Locate the cell with the specified text and output its [X, Y] center coordinate. 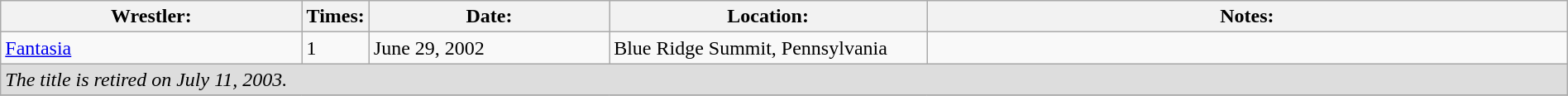
1 [336, 48]
June 29, 2002 [489, 48]
Location: [768, 17]
The title is retired on July 11, 2003. [784, 79]
Times: [336, 17]
Wrestler: [151, 17]
Blue Ridge Summit, Pennsylvania [768, 48]
Notes: [1247, 17]
Date: [489, 17]
Fantasia [151, 48]
